From the cell containing the given text, extract its center point as [X, Y] coordinate. 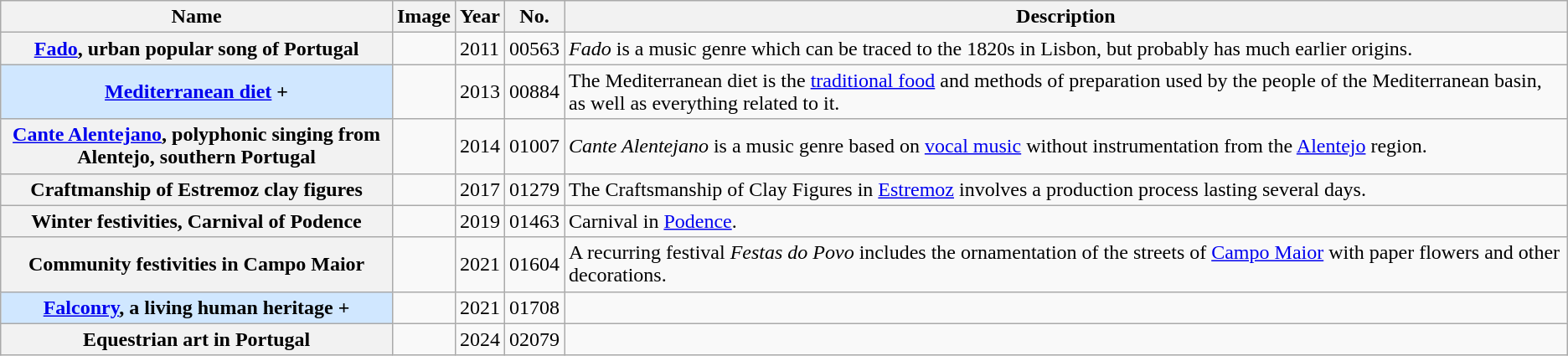
2017 [479, 189]
Fado is a music genre which can be traced to the 1820s in Lisbon, but probably has much earlier origins. [1066, 49]
Cante Alentejano, polyphonic singing from Alentejo, southern Portugal [197, 146]
2014 [479, 146]
Carnival in Podence. [1066, 221]
Name [197, 17]
Equestrian art in Portugal [197, 339]
No. [534, 17]
2011 [479, 49]
2024 [479, 339]
01708 [534, 307]
Description [1066, 17]
The Craftsmanship of Clay Figures in Estremoz involves a production process lasting several days. [1066, 189]
02079 [534, 339]
Falconry, a living human heritage + [197, 307]
Craftmanship of Estremoz clay figures [197, 189]
01007 [534, 146]
Community festivities in Campo Maior [197, 265]
01604 [534, 265]
2019 [479, 221]
01463 [534, 221]
Mediterranean diet + [197, 92]
2013 [479, 92]
Cante Alentejano is a music genre based on vocal music without instrumentation from the Alentejo region. [1066, 146]
00563 [534, 49]
00884 [534, 92]
Winter festivities, Carnival of Podence [197, 221]
Fado, urban popular song of Portugal [197, 49]
01279 [534, 189]
A recurring festival Festas do Povo includes the ornamentation of the streets of Campo Maior with paper flowers and other decorations. [1066, 265]
Year [479, 17]
Image [424, 17]
